Detect which cell encompasses the target text, then output its (x, y) center coordinate. 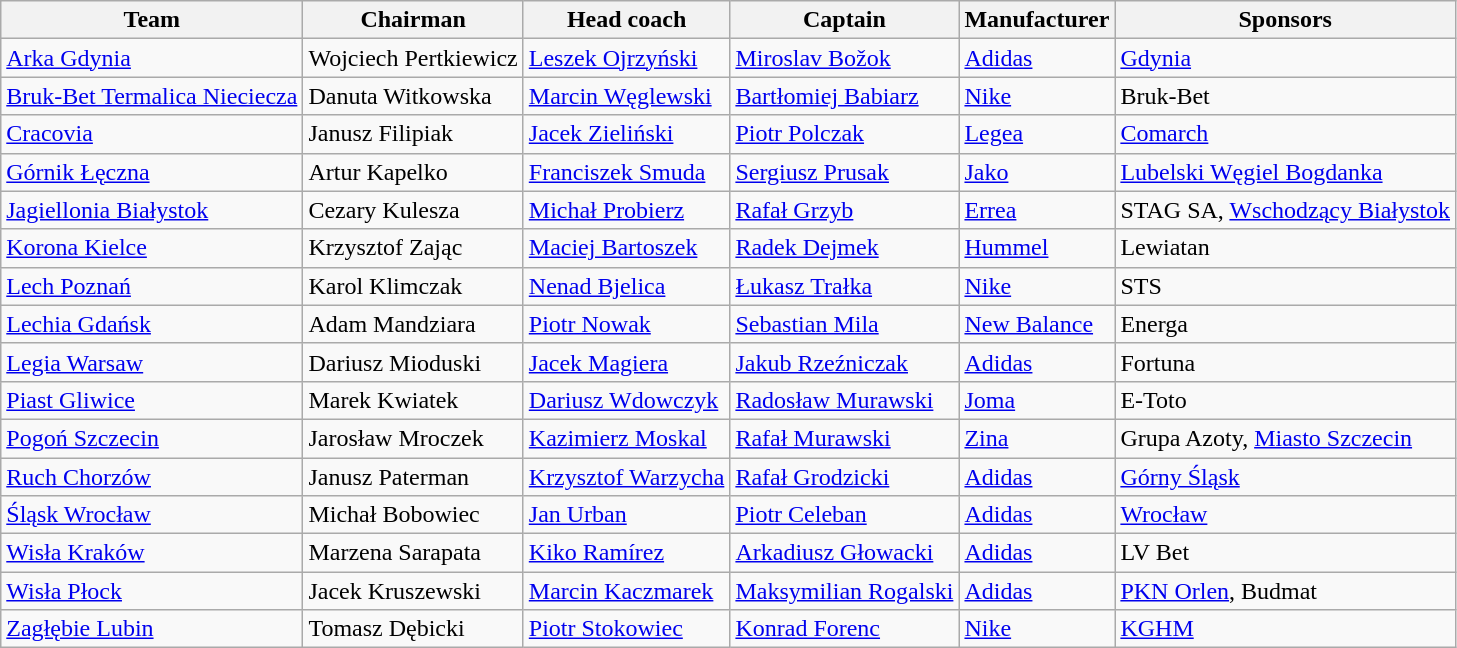
Górnik Łęczna (152, 172)
Bartłomiej Babiarz (844, 96)
Janusz Filipiak (413, 134)
Łukasz Trałka (844, 286)
Jarosław Mroczek (413, 438)
Kazimierz Moskal (626, 438)
Marcin Węglewski (626, 96)
Krzysztof Warzycha (626, 477)
Lechia Gdańsk (152, 324)
Karol Klimczak (413, 286)
New Balance (1037, 324)
Joma (1037, 400)
Bruk-Bet (1286, 96)
Marek Kwiatek (413, 400)
Grupa Azoty, Miasto Szczecin (1286, 438)
Rafał Grodzicki (844, 477)
Hummel (1037, 248)
Cracovia (152, 134)
Wojciech Pertkiewicz (413, 58)
Artur Kapelko (413, 172)
Śląsk Wrocław (152, 515)
Pogoń Szczecin (152, 438)
Radek Dejmek (844, 248)
Adam Mandziara (413, 324)
Sebastian Mila (844, 324)
Miroslav Božok (844, 58)
Piast Gliwice (152, 400)
KGHM (1286, 629)
Maksymilian Rogalski (844, 591)
E-Toto (1286, 400)
Radosław Murawski (844, 400)
Piotr Polczak (844, 134)
Jacek Kruszewski (413, 591)
Cezary Kulesza (413, 210)
Michał Probierz (626, 210)
Gdynia (1286, 58)
Marcin Kaczmarek (626, 591)
Ruch Chorzów (152, 477)
Wisła Płock (152, 591)
Jako (1037, 172)
Captain (844, 20)
Legea (1037, 134)
Jacek Zieliński (626, 134)
Sergiusz Prusak (844, 172)
Fortuna (1286, 362)
Team (152, 20)
STAG SA, Wschodzący Białystok (1286, 210)
STS (1286, 286)
Arka Gdynia (152, 58)
Danuta Witkowska (413, 96)
Janusz Paterman (413, 477)
Leszek Ojrzyński (626, 58)
Krzysztof Zając (413, 248)
Jakub Rzeźniczak (844, 362)
Wrocław (1286, 515)
Head coach (626, 20)
Manufacturer (1037, 20)
Comarch (1286, 134)
Dariusz Wdowczyk (626, 400)
Arkadiusz Głowacki (844, 553)
Lech Poznań (152, 286)
Errea (1037, 210)
Dariusz Mioduski (413, 362)
Lubelski Węgiel Bogdanka (1286, 172)
Zina (1037, 438)
Chairman (413, 20)
Jacek Magiera (626, 362)
Lewiatan (1286, 248)
Jan Urban (626, 515)
Bruk-Bet Termalica Nieciecza (152, 96)
Nenad Bjelica (626, 286)
Maciej Bartoszek (626, 248)
LV Bet (1286, 553)
Zagłębie Lubin (152, 629)
Sponsors (1286, 20)
PKN Orlen, Budmat (1286, 591)
Marzena Sarapata (413, 553)
Energa (1286, 324)
Rafał Murawski (844, 438)
Konrad Forenc (844, 629)
Wisła Kraków (152, 553)
Górny Śląsk (1286, 477)
Jagiellonia Białystok (152, 210)
Piotr Nowak (626, 324)
Piotr Stokowiec (626, 629)
Korona Kielce (152, 248)
Kiko Ramírez (626, 553)
Piotr Celeban (844, 515)
Legia Warsaw (152, 362)
Michał Bobowiec (413, 515)
Rafał Grzyb (844, 210)
Franciszek Smuda (626, 172)
Tomasz Dębicki (413, 629)
